Find where the given text appears and provide that cell's center as (X, Y) coordinate. 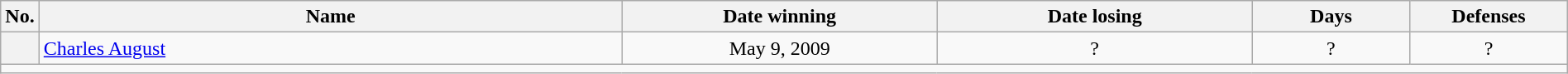
Date winning (779, 17)
Name (331, 17)
Charles August (331, 48)
Defenses (1489, 17)
Days (1331, 17)
No. (20, 17)
May 9, 2009 (779, 48)
Date losing (1095, 17)
